Pinpoint the cell where the given text exists, returning its (x, y) midpoint coordinate. 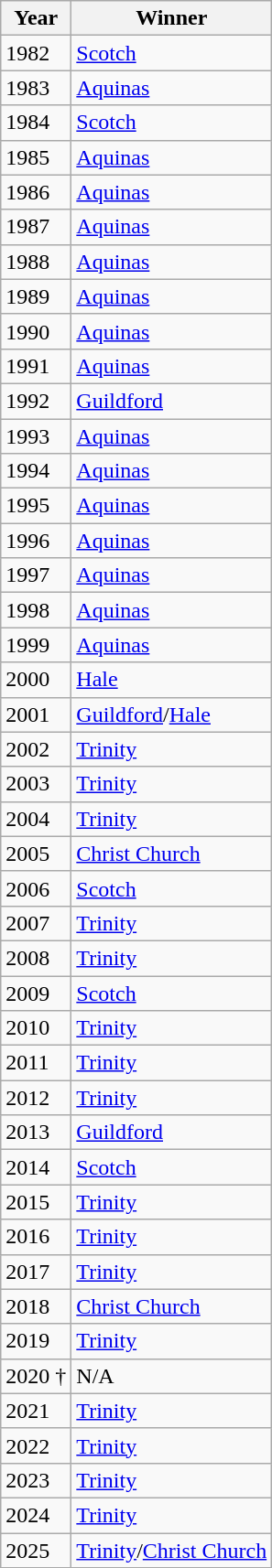
2009 (37, 993)
1988 (37, 262)
N/A (172, 1376)
Guildford/Hale (172, 714)
1995 (37, 506)
1991 (37, 366)
2012 (37, 1098)
2016 (37, 1237)
Hale (172, 680)
1992 (37, 401)
1983 (37, 88)
1997 (37, 575)
2017 (37, 1272)
2023 (37, 1480)
2004 (37, 819)
1993 (37, 436)
2015 (37, 1202)
1987 (37, 227)
2022 (37, 1445)
1996 (37, 541)
2000 (37, 680)
2021 (37, 1411)
1984 (37, 123)
2008 (37, 958)
2002 (37, 749)
1989 (37, 296)
2010 (37, 1028)
2007 (37, 923)
1990 (37, 331)
Trinity/Christ Church (172, 1551)
2001 (37, 714)
2018 (37, 1306)
Year (37, 18)
2003 (37, 784)
2013 (37, 1133)
2025 (37, 1551)
2006 (37, 888)
1998 (37, 610)
1994 (37, 471)
2005 (37, 854)
2020 † (37, 1376)
Winner (172, 18)
1985 (37, 157)
2024 (37, 1515)
1982 (37, 53)
1999 (37, 645)
2011 (37, 1063)
1986 (37, 192)
2019 (37, 1341)
2014 (37, 1167)
